Return the (x, y) coordinate for the center point of the cell that contains the specified text.  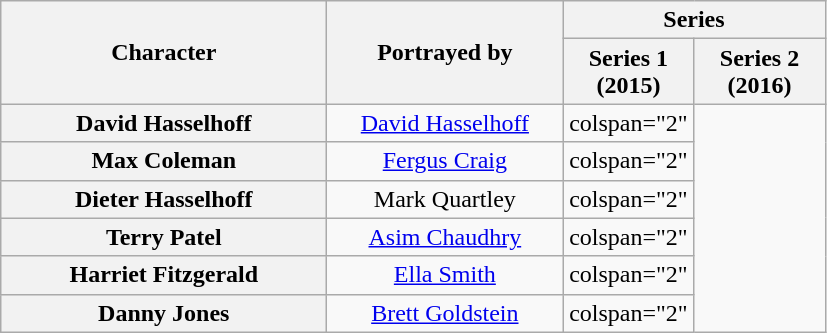
Series 1(2015) (628, 72)
Series 2(2016) (760, 72)
Mark Quartley (445, 199)
Dieter Hasselhoff (164, 199)
Harriet Fitzgerald (164, 275)
Brett Goldstein (445, 313)
Series (694, 20)
Asim Chaudhry (445, 237)
Fergus Craig (445, 161)
Portrayed by (445, 52)
Ella Smith (445, 275)
Max Coleman (164, 161)
Terry Patel (164, 237)
Character (164, 52)
Danny Jones (164, 313)
